Search for the cell housing the specified text and yield its (x, y) center coordinate. 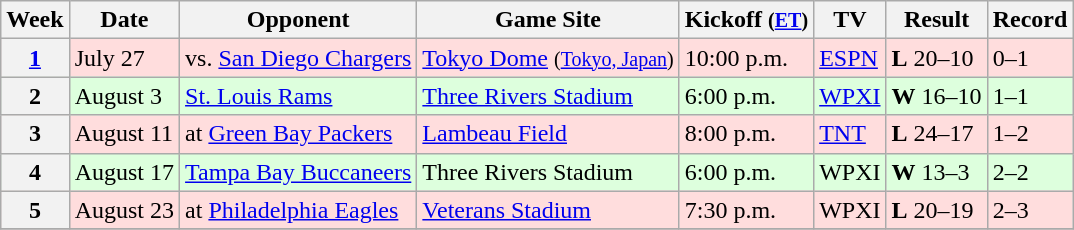
W 13–3 (936, 172)
1–2 (1030, 134)
2 (35, 96)
TV (850, 20)
at Green Bay Packers (298, 134)
July 27 (124, 58)
8:00 p.m. (746, 134)
Record (1030, 20)
Tampa Bay Buccaneers (298, 172)
Opponent (298, 20)
August 3 (124, 96)
August 23 (124, 210)
Veterans Stadium (548, 210)
Week (35, 20)
W 16–10 (936, 96)
0–1 (1030, 58)
Game Site (548, 20)
at Philadelphia Eagles (298, 210)
3 (35, 134)
August 17 (124, 172)
Result (936, 20)
1–1 (1030, 96)
Kickoff (ET) (746, 20)
TNT (850, 134)
2–2 (1030, 172)
St. Louis Rams (298, 96)
L 20–19 (936, 210)
5 (35, 210)
1 (35, 58)
L 24–17 (936, 134)
Tokyo Dome (Tokyo, Japan) (548, 58)
4 (35, 172)
vs. San Diego Chargers (298, 58)
Lambeau Field (548, 134)
10:00 p.m. (746, 58)
Date (124, 20)
7:30 p.m. (746, 210)
August 11 (124, 134)
2–3 (1030, 210)
ESPN (850, 58)
L 20–10 (936, 58)
